Determine the [X, Y] coordinate at the center of the cell enclosing the given text.  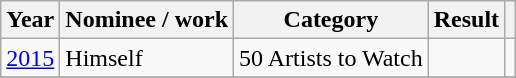
Nominee / work [147, 20]
Year [30, 20]
Himself [147, 58]
50 Artists to Watch [332, 58]
2015 [30, 58]
Result [466, 20]
Category [332, 20]
